Pinpoint the cell where the given text exists, returning its [x, y] midpoint coordinate. 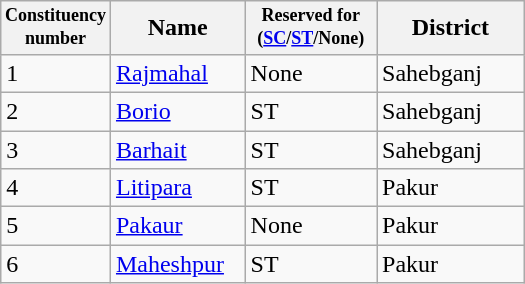
Maheshpur [178, 264]
5 [56, 226]
Borio [178, 111]
4 [56, 188]
1 [56, 73]
District [450, 28]
3 [56, 150]
6 [56, 264]
Reserved for (SC/ST/None) [310, 28]
Rajmahal [178, 73]
Name [178, 28]
Barhait [178, 150]
Litipara [178, 188]
Constituency number [56, 28]
Pakaur [178, 226]
2 [56, 111]
